Return (X, Y) of the center of cell containing provided text 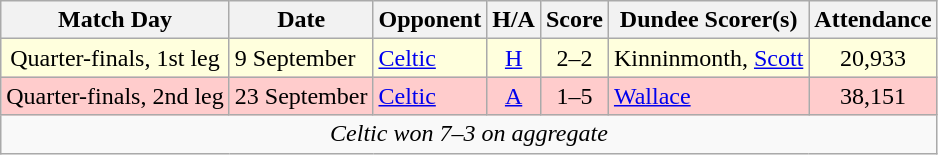
20,933 (873, 58)
H (514, 58)
H/A (514, 20)
Celtic won 7–3 on aggregate (469, 134)
38,151 (873, 96)
A (514, 96)
Kinninmonth, Scott (708, 58)
9 September (301, 58)
Date (301, 20)
2–2 (574, 58)
Match Day (116, 20)
Attendance (873, 20)
23 September (301, 96)
Dundee Scorer(s) (708, 20)
Wallace (708, 96)
Opponent (430, 20)
1–5 (574, 96)
Score (574, 20)
Quarter-finals, 2nd leg (116, 96)
Quarter-finals, 1st leg (116, 58)
